Scan for the cell matching the given text and deliver its (x, y) coordinate at center. 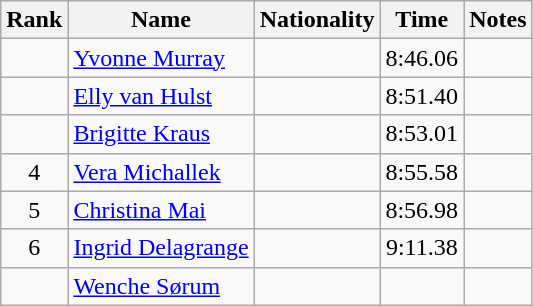
8:46.06 (422, 58)
5 (34, 210)
Brigitte Kraus (161, 134)
6 (34, 248)
Christina Mai (161, 210)
8:56.98 (422, 210)
Rank (34, 20)
Ingrid Delagrange (161, 248)
Time (422, 20)
8:53.01 (422, 134)
Notes (498, 20)
8:55.58 (422, 172)
4 (34, 172)
Vera Michallek (161, 172)
Name (161, 20)
Yvonne Murray (161, 58)
Wenche Sørum (161, 286)
8:51.40 (422, 96)
9:11.38 (422, 248)
Elly van Hulst (161, 96)
Nationality (317, 20)
